Search for the cell housing the specified text and yield its (X, Y) center coordinate. 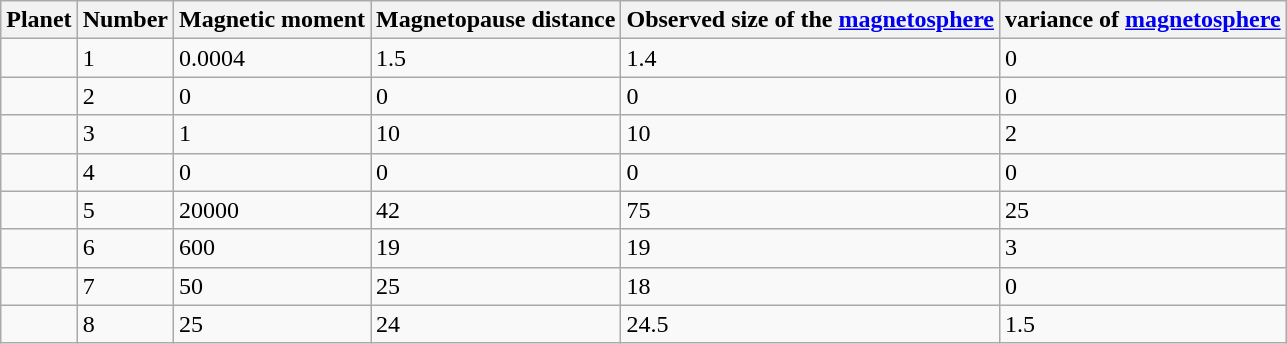
18 (810, 286)
24 (496, 324)
50 (272, 286)
Magnetopause distance (496, 20)
6 (125, 248)
24.5 (810, 324)
4 (125, 172)
8 (125, 324)
Number (125, 20)
Observed size of the magnetosphere (810, 20)
5 (125, 210)
0.0004 (272, 58)
20000 (272, 210)
7 (125, 286)
42 (496, 210)
variance of magnetosphere (1144, 20)
Magnetic moment (272, 20)
Planet (39, 20)
75 (810, 210)
600 (272, 248)
1.4 (810, 58)
